Provide the [x, y] coordinate of the cell's center where the given text is located.  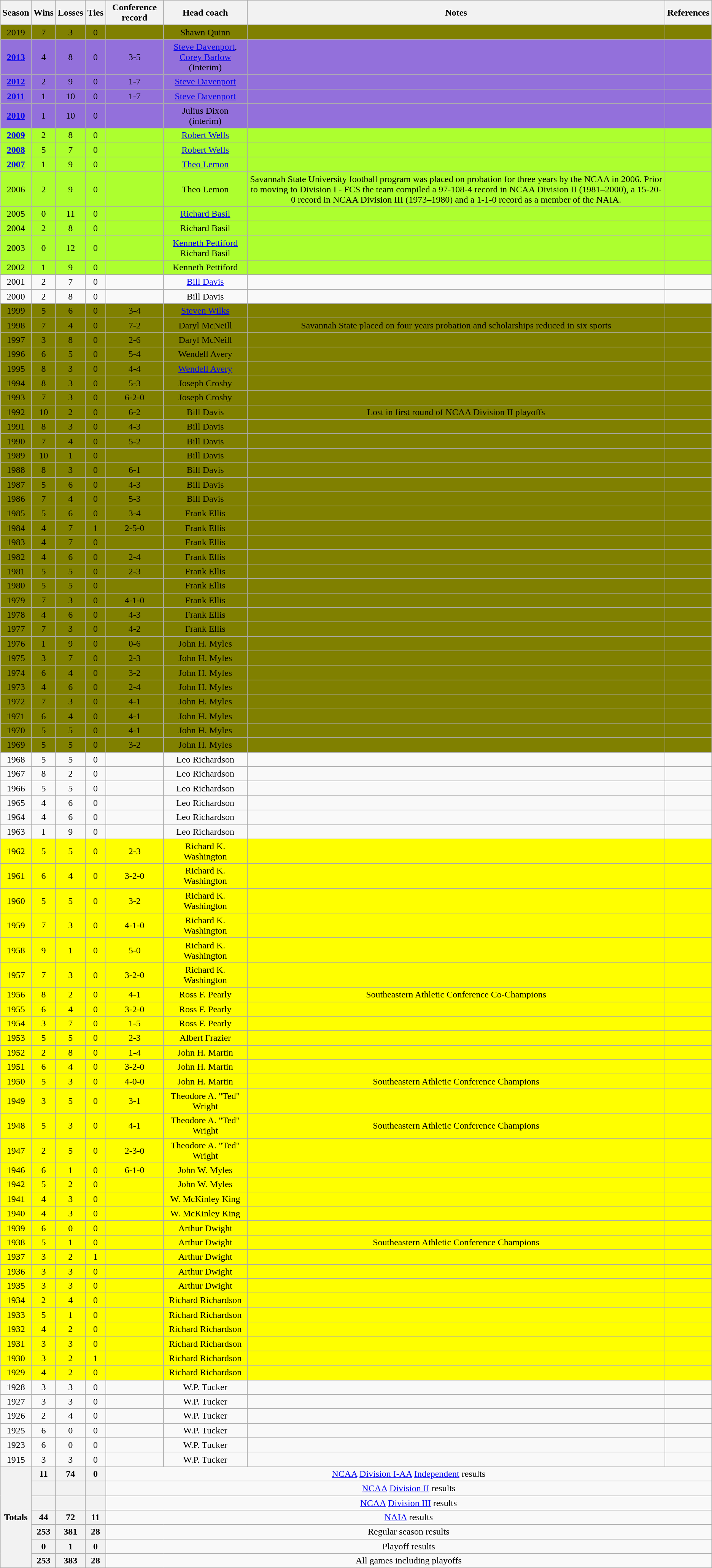
All games including playoffs [409, 1561]
Conference record [135, 13]
1978 [16, 615]
1993 [16, 398]
Julius Dixon (interim) [205, 116]
1929 [16, 1373]
1966 [16, 788]
1953 [16, 1038]
1990 [16, 441]
1982 [16, 557]
1991 [16, 426]
5-2 [135, 441]
1931 [16, 1344]
Kenneth PettifordRichard Basil [205, 248]
6-1 [135, 470]
Shawn Quinn [205, 32]
1973 [16, 687]
1928 [16, 1387]
Kenneth Pettiford [205, 268]
1970 [16, 731]
1957 [16, 975]
1968 [16, 759]
1955 [16, 1009]
Head coach [205, 13]
6-2-0 [135, 398]
Lost in first round of NCAA Division II playoffs [456, 412]
2006 [16, 189]
1946 [16, 1170]
2012 [16, 82]
1933 [16, 1315]
1954 [16, 1024]
1915 [16, 1459]
1984 [16, 528]
1940 [16, 1213]
1-4 [135, 1053]
381 [70, 1532]
1935 [16, 1286]
1998 [16, 325]
1985 [16, 514]
Notes [456, 13]
2000 [16, 296]
1956 [16, 994]
44 [43, 1517]
2002 [16, 268]
1936 [16, 1272]
1976 [16, 644]
1974 [16, 672]
4-4 [135, 369]
2008 [16, 150]
1947 [16, 1150]
1949 [16, 1101]
1987 [16, 485]
2009 [16, 135]
1969 [16, 745]
12 [70, 248]
1964 [16, 817]
Totals [16, 1517]
1999 [16, 311]
1995 [16, 369]
0-6 [135, 644]
1952 [16, 1053]
1975 [16, 658]
Southeastern Athletic Conference Co-Champions [456, 994]
NCAA Division III results [409, 1503]
Ties [95, 13]
2001 [16, 282]
Savannah State placed on four years probation and scholarships reduced in six sports [456, 325]
1986 [16, 499]
1937 [16, 1257]
1972 [16, 701]
Albert Frazier [205, 1038]
1961 [16, 876]
1942 [16, 1184]
1977 [16, 629]
NAIA results [409, 1517]
1981 [16, 571]
1989 [16, 455]
1938 [16, 1242]
Regular season results [409, 1532]
2013 [16, 57]
1925 [16, 1430]
1980 [16, 586]
1959 [16, 925]
2-6 [135, 340]
6-2 [135, 412]
5-0 [135, 950]
Steve Davenport, Corey Barlow (Interim) [205, 57]
2007 [16, 164]
2019 [16, 32]
1963 [16, 832]
72 [70, 1517]
Losses [70, 13]
2004 [16, 228]
2-3-0 [135, 1150]
1-5 [135, 1024]
NCAA Division I-AA Independent results [409, 1474]
1927 [16, 1402]
1934 [16, 1300]
Playoff results [409, 1546]
74 [70, 1474]
3-5 [135, 57]
1932 [16, 1329]
1939 [16, 1228]
1992 [16, 412]
2003 [16, 248]
1965 [16, 803]
1962 [16, 851]
1994 [16, 383]
1926 [16, 1416]
Wins [43, 13]
1979 [16, 600]
1948 [16, 1126]
1950 [16, 1081]
7-2 [135, 325]
References [688, 13]
Season [16, 13]
2011 [16, 96]
383 [70, 1561]
1983 [16, 542]
1997 [16, 340]
5-4 [135, 354]
1996 [16, 354]
4-2 [135, 629]
1958 [16, 950]
1988 [16, 470]
6-1-0 [135, 1170]
2005 [16, 214]
1941 [16, 1199]
1930 [16, 1358]
1967 [16, 774]
4-0-0 [135, 1081]
3-1 [135, 1101]
1971 [16, 716]
Steven Wilks [205, 311]
1923 [16, 1445]
2010 [16, 116]
NCAA Division II results [409, 1488]
1960 [16, 901]
2-5-0 [135, 528]
1951 [16, 1067]
